Scan for the cell matching the given text and deliver its (x, y) coordinate at center. 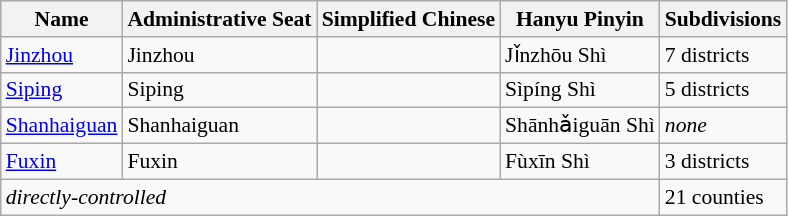
Shānhǎiguān Shì (580, 126)
Sìpíng Shì (580, 90)
Simplified Chinese (408, 19)
Hanyu Pinyin (580, 19)
21 counties (724, 197)
5 districts (724, 90)
3 districts (724, 162)
Jǐnzhōu Shì (580, 55)
none (724, 126)
Subdivisions (724, 19)
Fùxīn Shì (580, 162)
Name (62, 19)
7 districts (724, 55)
Administrative Seat (219, 19)
directly-controlled (330, 197)
